Locate the cell with the specified text and output its [x, y] center coordinate. 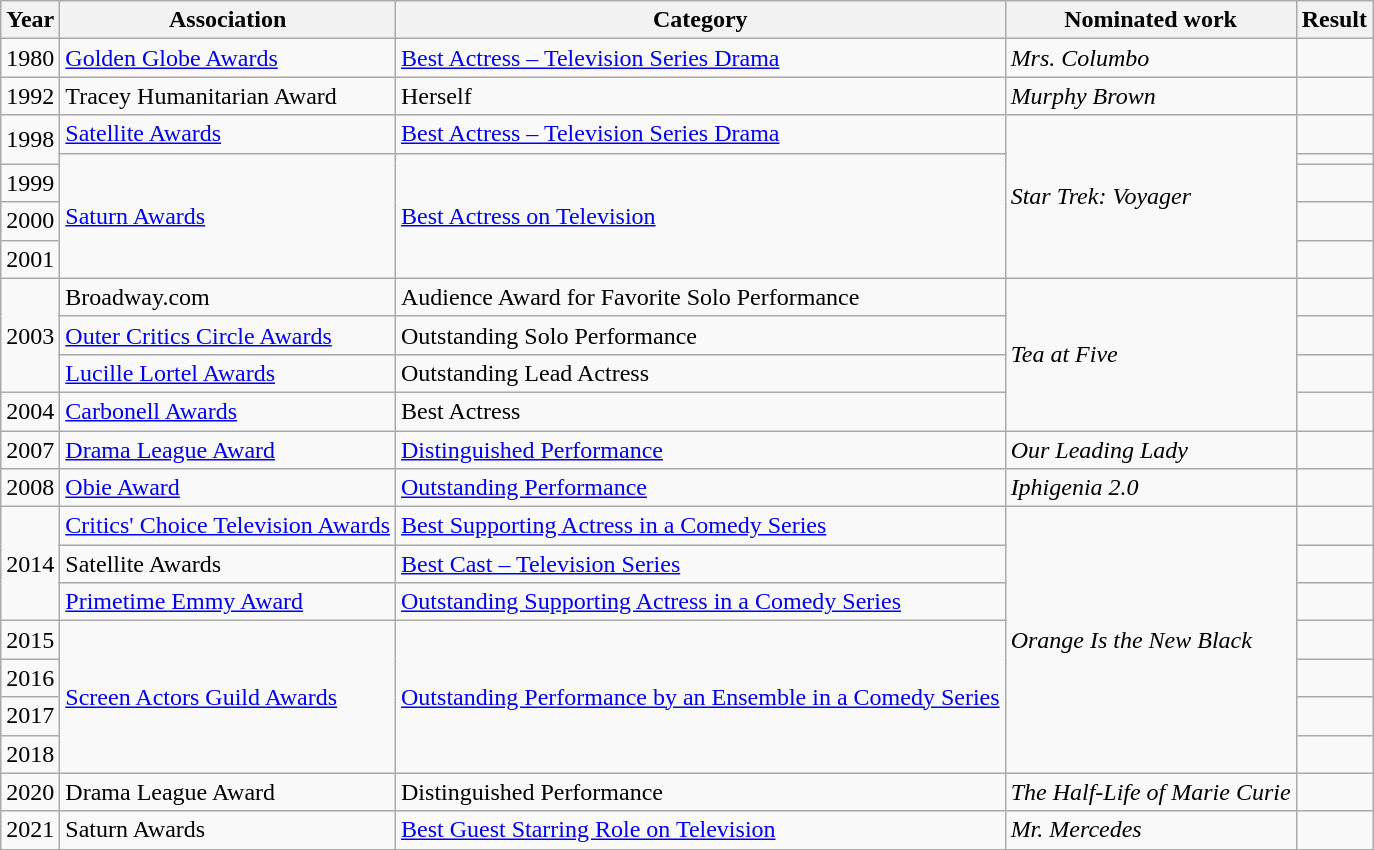
1980 [30, 58]
2020 [30, 792]
Murphy Brown [1150, 96]
Year [30, 20]
1999 [30, 183]
Outstanding Performance [701, 488]
1992 [30, 96]
Herself [701, 96]
Critics' Choice Television Awards [228, 526]
Outstanding Lead Actress [701, 373]
2007 [30, 449]
Association [228, 20]
Golden Globe Awards [228, 58]
Outstanding Performance by an Ensemble in a Comedy Series [701, 697]
2017 [30, 716]
Our Leading Lady [1150, 449]
Result [1334, 20]
Carbonell Awards [228, 411]
1998 [30, 140]
Outstanding Solo Performance [701, 335]
2001 [30, 259]
Mr. Mercedes [1150, 830]
Best Guest Starring Role on Television [701, 830]
2003 [30, 335]
Outstanding Supporting Actress in a Comedy Series [701, 602]
Best Actress on Television [701, 216]
Star Trek: Voyager [1150, 196]
2021 [30, 830]
The Half-Life of Marie Curie [1150, 792]
Primetime Emmy Award [228, 602]
Best Cast – Television Series [701, 564]
Obie Award [228, 488]
2000 [30, 221]
Iphigenia 2.0 [1150, 488]
2018 [30, 754]
Mrs. Columbo [1150, 58]
Nominated work [1150, 20]
2016 [30, 678]
Best Supporting Actress in a Comedy Series [701, 526]
Broadway.com [228, 297]
Category [701, 20]
Tea at Five [1150, 354]
2014 [30, 564]
2015 [30, 640]
Outer Critics Circle Awards [228, 335]
Orange Is the New Black [1150, 640]
Lucille Lortel Awards [228, 373]
Audience Award for Favorite Solo Performance [701, 297]
2004 [30, 411]
Best Actress [701, 411]
2008 [30, 488]
Tracey Humanitarian Award [228, 96]
Screen Actors Guild Awards [228, 697]
